Extract the [x, y] coordinate from the center of the cell holding the provided text.  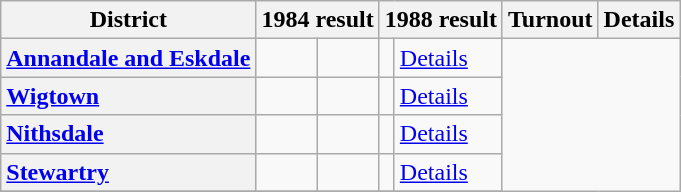
Annandale and Eskdale [128, 58]
Stewartry [128, 172]
District [128, 20]
1988 result [440, 20]
Wigtown [128, 96]
Nithsdale [128, 134]
Turnout [550, 20]
1984 result [318, 20]
